Pinpoint the cell where the given text exists, returning its (x, y) midpoint coordinate. 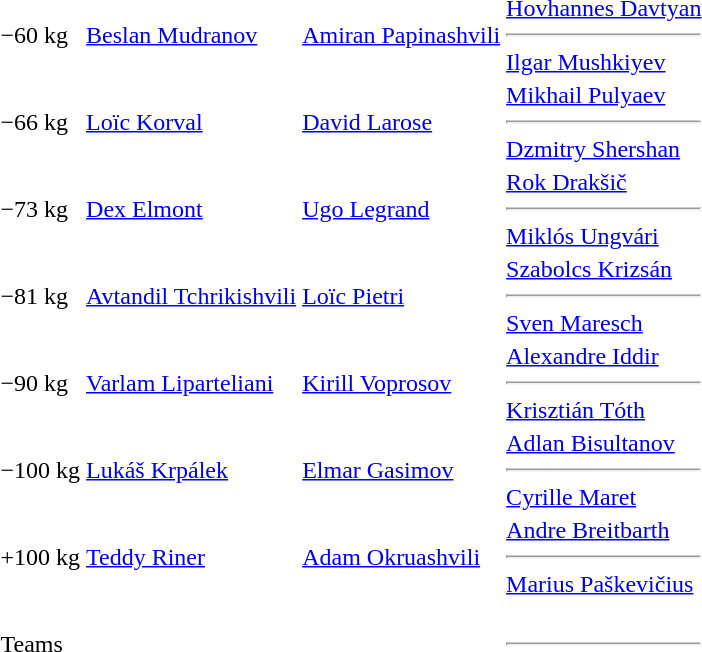
Varlam Liparteliani (192, 383)
Teddy Riner (192, 557)
Lukáš Krpálek (192, 470)
Ugo Legrand (402, 209)
Kirill Voprosov (402, 383)
Dex Elmont (192, 209)
David Larose (402, 122)
Loïc Pietri (402, 296)
Avtandil Tchrikishvili (192, 296)
Adam Okruashvili (402, 557)
Elmar Gasimov (402, 470)
Loïc Korval (192, 122)
